From the cell containing the given text, extract its center point as (X, Y) coordinate. 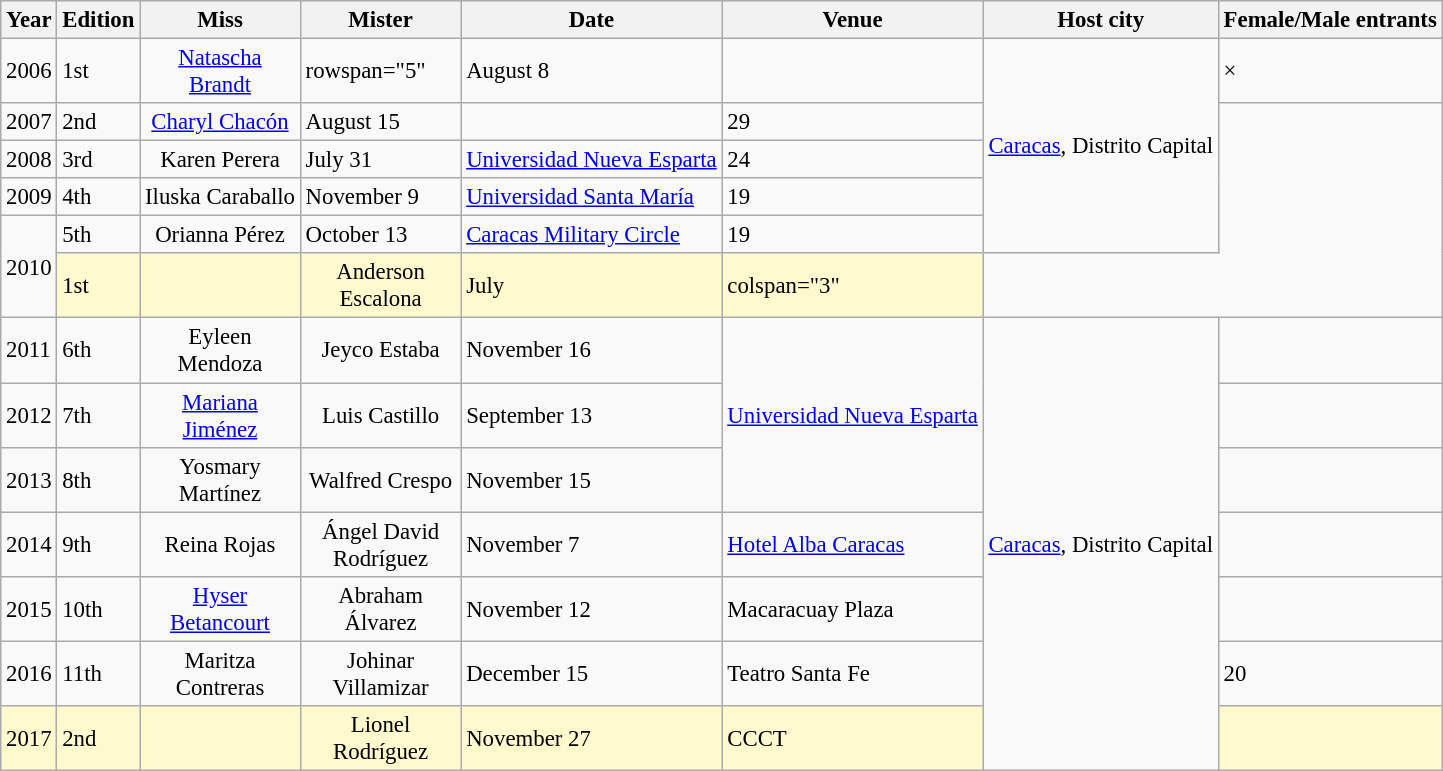
Luis Castillo (380, 416)
7th (98, 416)
Teatro Santa Fe (852, 674)
Jeyco Estaba (380, 350)
2012 (29, 416)
Hyser Betancourt (220, 608)
29 (852, 122)
2014 (29, 544)
Lionel Rodríguez (380, 738)
3rd (98, 160)
Caracas Military Circle (592, 235)
Macaracuay Plaza (852, 608)
colspan="3" (852, 286)
Yosmary Martínez (220, 480)
2015 (29, 608)
6th (98, 350)
Reina Rojas (220, 544)
Natascha Brandt (220, 72)
Orianna Pérez (220, 235)
Edition (98, 20)
Walfred Crespo (380, 480)
November 27 (592, 738)
July (592, 286)
August 15 (380, 122)
2011 (29, 350)
20 (1330, 674)
CCCT (852, 738)
2013 (29, 480)
Ángel David Rodríguez (380, 544)
8th (98, 480)
July 31 (380, 160)
2017 (29, 738)
Mister (380, 20)
2009 (29, 197)
Iluska Caraballo (220, 197)
10th (98, 608)
Karen Perera (220, 160)
Host city (1100, 20)
Hotel Alba Caracas (852, 544)
Mariana Jiménez (220, 416)
November 9 (380, 197)
December 15 (592, 674)
November 15 (592, 480)
October 13 (380, 235)
2007 (29, 122)
rowspan="5" (380, 72)
Abraham Álvarez (380, 608)
November 16 (592, 350)
Miss (220, 20)
November 7 (592, 544)
Anderson Escalona (380, 286)
5th (98, 235)
Charyl Chacón (220, 122)
2010 (29, 267)
2016 (29, 674)
September 13 (592, 416)
Eyleen Mendoza (220, 350)
Date (592, 20)
Venue (852, 20)
2008 (29, 160)
November 12 (592, 608)
4th (98, 197)
2006 (29, 72)
Female/Male entrants (1330, 20)
Maritza Contreras (220, 674)
August 8 (592, 72)
24 (852, 160)
9th (98, 544)
Johinar Villamizar (380, 674)
Year (29, 20)
× (1330, 72)
11th (98, 674)
Universidad Santa María (592, 197)
